Provide the [X, Y] coordinate of the cell's center where the given text is located.  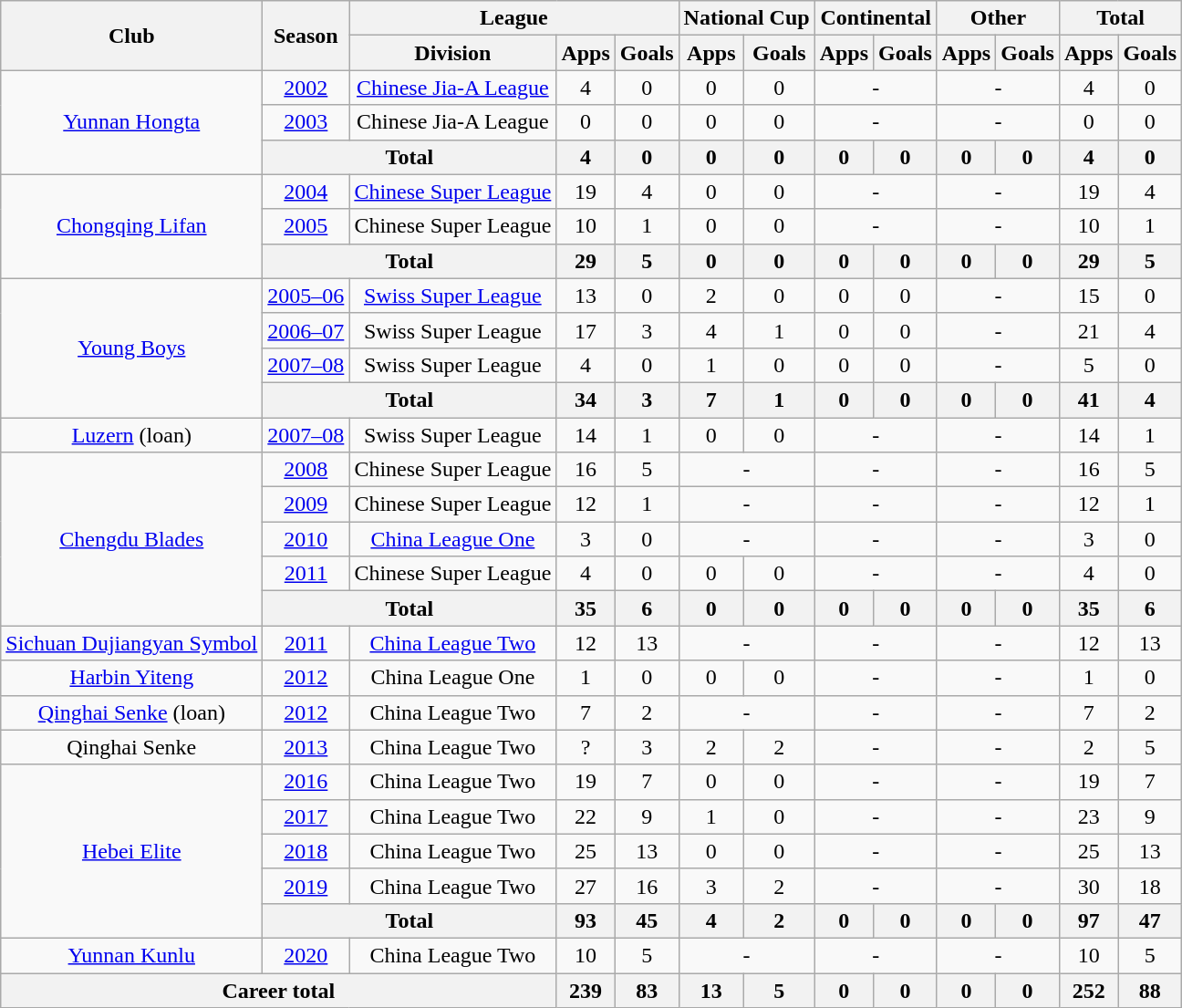
2010 [306, 539]
Hebei Elite [131, 851]
252 [1088, 990]
2009 [306, 504]
Chongqing Lifan [131, 226]
83 [647, 990]
18 [1150, 886]
Sichuan Dujiangyan Symbol [131, 643]
? [586, 747]
27 [586, 886]
Season [306, 36]
2020 [306, 955]
2018 [306, 851]
Qinghai Senke [131, 747]
Division [452, 53]
15 [1088, 296]
Career total [279, 990]
Chengdu Blades [131, 539]
17 [586, 330]
2005–06 [306, 296]
Qinghai Senke (loan) [131, 712]
Other [998, 18]
30 [1088, 886]
2004 [306, 192]
Young Boys [131, 348]
41 [1088, 400]
21 [1088, 330]
Continental [876, 18]
23 [1088, 816]
2002 [306, 88]
Harbin Yiteng [131, 678]
League [514, 18]
2003 [306, 122]
2017 [306, 816]
47 [1150, 920]
2016 [306, 782]
2013 [306, 747]
Yunnan Hongta [131, 122]
2019 [306, 886]
45 [647, 920]
88 [1150, 990]
Yunnan Kunlu [131, 955]
2006–07 [306, 330]
34 [586, 400]
93 [586, 920]
2005 [306, 226]
22 [586, 816]
2008 [306, 470]
Luzern (loan) [131, 435]
239 [586, 990]
Club [131, 36]
National Cup [746, 18]
97 [1088, 920]
